Pinpoint the cell where the given text exists, returning its (X, Y) midpoint coordinate. 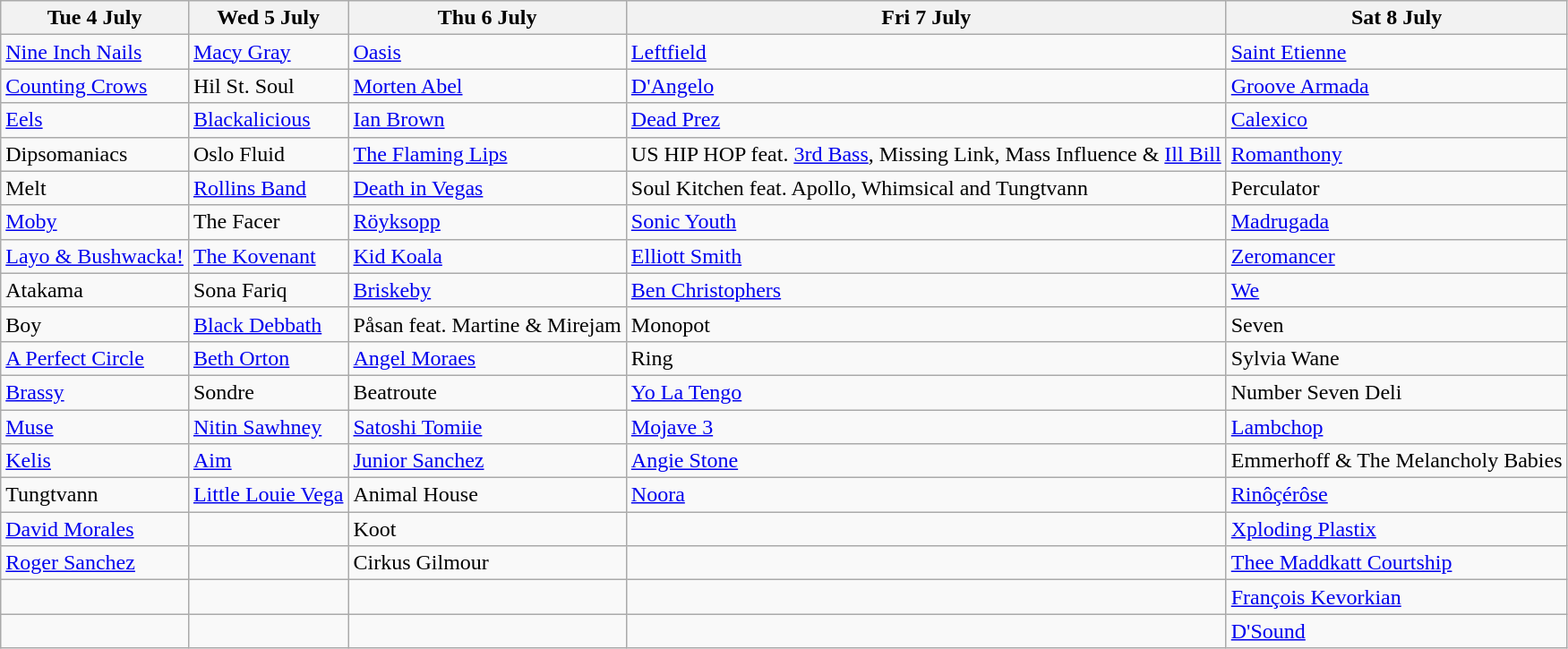
Brassy (95, 392)
Thee Maddkatt Courtship (1397, 563)
Ian Brown (487, 120)
Calexico (1397, 120)
Noora (926, 495)
D'Angelo (926, 86)
Nine Inch Nails (95, 52)
Fri 7 July (926, 18)
Cirkus Gilmour (487, 563)
Roger Sanchez (95, 563)
Romanthony (1397, 154)
Ben Christophers (926, 290)
Blackalicious (269, 120)
Aim (269, 461)
Atakama (95, 290)
Sylvia Wane (1397, 358)
Layo & Bushwacka! (95, 256)
A Perfect Circle (95, 358)
Koot (487, 529)
Angel Moraes (487, 358)
Groove Armada (1397, 86)
Sona Fariq (269, 290)
Muse (95, 427)
Saint Etienne (1397, 52)
Briskeby (487, 290)
Sonic Youth (926, 222)
Soul Kitchen feat. Apollo, Whimsical and Tungtvann (926, 188)
Black Debbath (269, 324)
Morten Abel (487, 86)
Boy (95, 324)
Macy Gray (269, 52)
Number Seven Deli (1397, 392)
Junior Sanchez (487, 461)
Seven (1397, 324)
Dead Prez (926, 120)
Röyksopp (487, 222)
Perculator (1397, 188)
Angie Stone (926, 461)
Tue 4 July (95, 18)
The Kovenant (269, 256)
David Morales (95, 529)
Leftfield (926, 52)
Kelis (95, 461)
Lambchop (1397, 427)
Dipsomaniacs (95, 154)
Oasis (487, 52)
Beatroute (487, 392)
Beth Orton (269, 358)
Madrugada (1397, 222)
Hil St. Soul (269, 86)
Tungtvann (95, 495)
Death in Vegas (487, 188)
Rollins Band (269, 188)
Yo La Tengo (926, 392)
We (1397, 290)
D'Sound (1397, 631)
Monopot (926, 324)
Rinôçérôse (1397, 495)
The Flaming Lips (487, 154)
Satoshi Tomiie (487, 427)
Animal House (487, 495)
Counting Crows (95, 86)
Mojave 3 (926, 427)
Sat 8 July (1397, 18)
US HIP HOP feat. 3rd Bass, Missing Link, Mass Influence & Ill Bill (926, 154)
The Facer (269, 222)
Sondre (269, 392)
Elliott Smith (926, 256)
Wed 5 July (269, 18)
Little Louie Vega (269, 495)
Ring (926, 358)
Nitin Sawhney (269, 427)
Thu 6 July (487, 18)
Kid Koala (487, 256)
Xploding Plastix (1397, 529)
Påsan feat. Martine & Mirejam (487, 324)
François Kevorkian (1397, 597)
Eels (95, 120)
Moby (95, 222)
Zeromancer (1397, 256)
Melt (95, 188)
Oslo Fluid (269, 154)
Emmerhoff & The Melancholy Babies (1397, 461)
